Capture the cell that displays the provided text and extract its [X, Y] central coordinate. 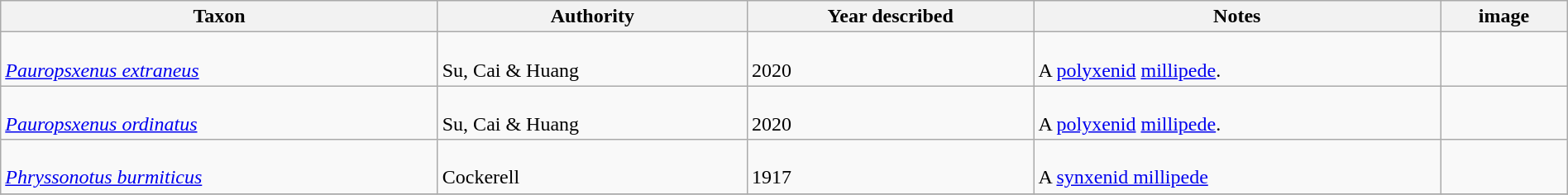
Notes [1237, 17]
Cockerell [592, 167]
image [1504, 17]
Year described [891, 17]
1917 [891, 167]
A synxenid millipede [1237, 167]
Pauropsxenus extraneus [219, 59]
Authority [592, 17]
Phryssonotus burmiticus [219, 167]
Pauropsxenus ordinatus [219, 112]
Taxon [219, 17]
